Extract the (x, y) coordinate from the center of the cell holding the provided text.  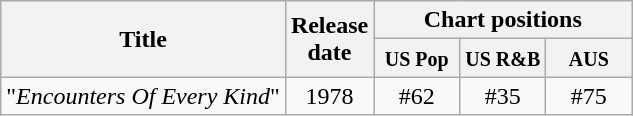
US R&B (503, 58)
Title (144, 39)
"Encounters Of Every Kind" (144, 96)
1978 (329, 96)
#62 (417, 96)
AUS (589, 58)
#35 (503, 96)
US Pop (417, 58)
#75 (589, 96)
Chart positions (503, 20)
Releasedate (329, 39)
